Identify which cell holds the provided text, then report its (x, y) central coordinate. 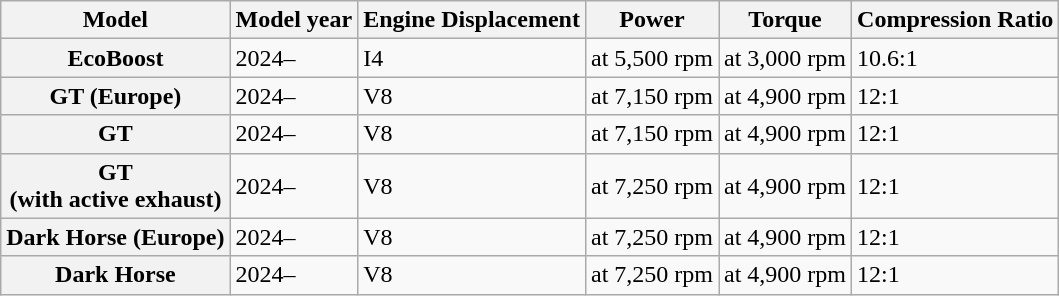
GT(with active exhaust) (116, 186)
GT (Europe) (116, 96)
Compression Ratio (956, 20)
at 3,000 rpm (784, 58)
GT (116, 134)
Torque (784, 20)
at 5,500 rpm (652, 58)
I4 (472, 58)
Model (116, 20)
Engine Displacement (472, 20)
Dark Horse (116, 275)
Dark Horse (Europe) (116, 237)
EcoBoost (116, 58)
Power (652, 20)
10.6:1 (956, 58)
Model year (294, 20)
